Capture the cell that displays the provided text and extract its [X, Y] central coordinate. 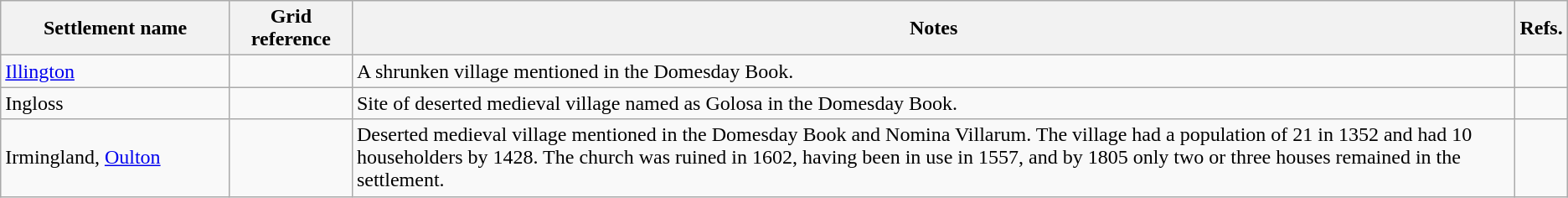
A shrunken village mentioned in the Domesday Book. [933, 71]
Refs. [1541, 29]
Ingloss [116, 103]
Irmingland, Oulton [116, 158]
Settlement name [116, 29]
Illington [116, 71]
Site of deserted medieval village named as Golosa in the Domesday Book. [933, 103]
Grid reference [291, 29]
Notes [933, 29]
